Provide the [X, Y] coordinate of the cell's center where the given text is located.  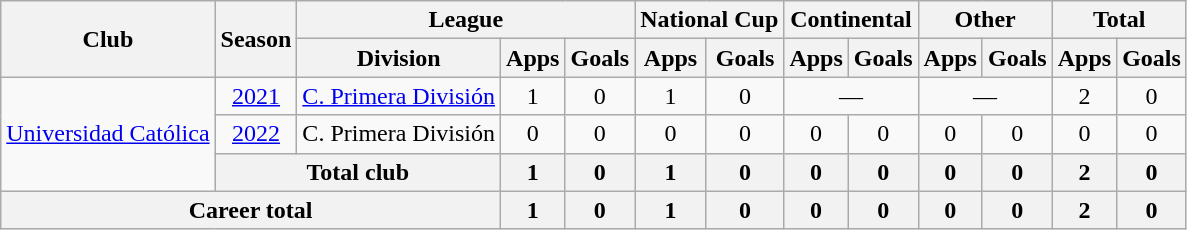
Continental [851, 20]
Total club [358, 172]
Career total [251, 210]
National Cup [710, 20]
Division [399, 58]
Other [985, 20]
Universidad Católica [108, 134]
League [466, 20]
Total [1119, 20]
Season [256, 39]
Club [108, 39]
2021 [256, 96]
2022 [256, 134]
